Identify which cell holds the provided text, then report its [X, Y] central coordinate. 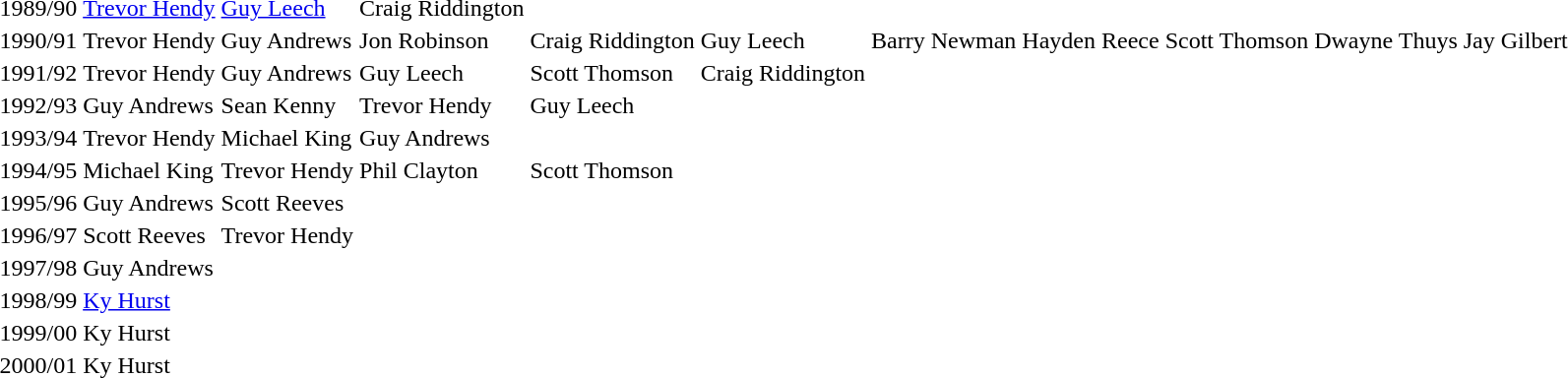
Dwayne Thuys [1386, 40]
Phil Clayton [442, 170]
Sean Kenny [287, 105]
Hayden Reece [1091, 40]
Jon Robinson [442, 40]
Barry Newman [944, 40]
